Determine the (X, Y) coordinate at the center of the cell enclosing the given text.  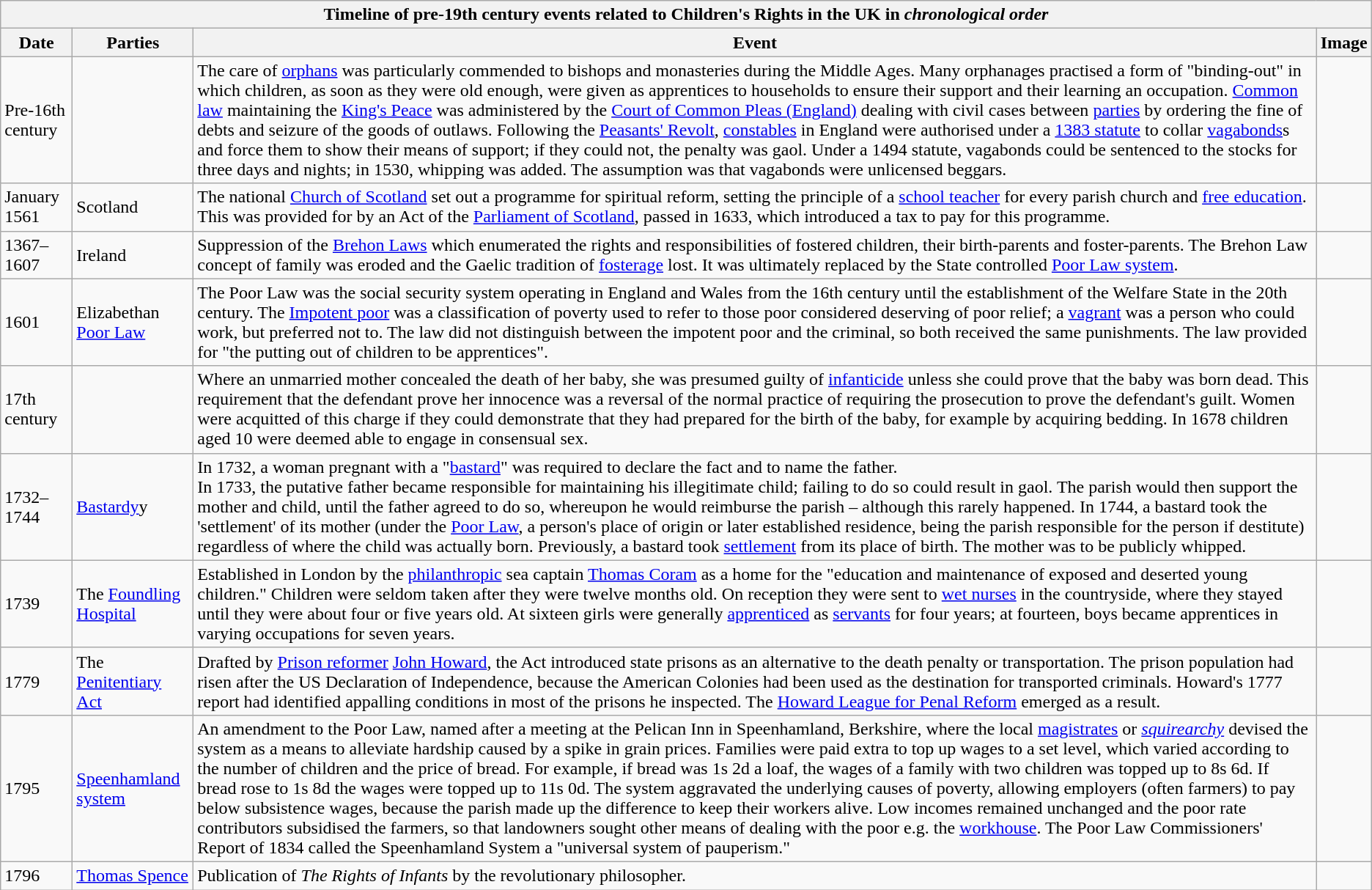
Event (755, 43)
1601 (37, 323)
Bastardyy (133, 507)
Publication of The Rights of Infants by the revolutionary philosopher. (755, 875)
1796 (37, 875)
1732–1744 (37, 507)
Image (1344, 43)
1779 (37, 681)
1739 (37, 604)
1795 (37, 788)
Ireland (133, 255)
Pre-16th century (37, 120)
Speenhamland system (133, 788)
January 1561 (37, 207)
Thomas Spence (133, 875)
The Penitentiary Act (133, 681)
1367–1607 (37, 255)
Parties (133, 43)
17th century (37, 409)
Elizabethan Poor Law (133, 323)
Date (37, 43)
Scotland (133, 207)
Timeline of pre-19th century events related to Children's Rights in the UK in chronological order (686, 15)
The Foundling Hospital (133, 604)
